Extract the (x, y) coordinate from the center of the cell holding the provided text.  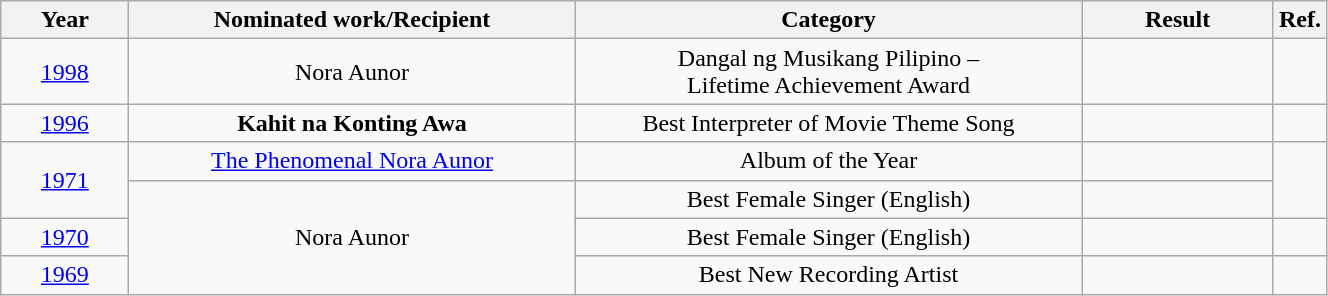
The Phenomenal Nora Aunor (352, 161)
Year (65, 20)
Kahit na Konting Awa (352, 123)
1998 (65, 72)
Best New Recording Artist (828, 275)
Nominated work/Recipient (352, 20)
Album of the Year (828, 161)
1971 (65, 180)
Dangal ng Musikang Pilipino – Lifetime Achievement Award (828, 72)
Category (828, 20)
1996 (65, 123)
1969 (65, 275)
Ref. (1300, 20)
Result (1178, 20)
1970 (65, 237)
Best Interpreter of Movie Theme Song (828, 123)
